Return [x, y] of the center of cell containing provided text 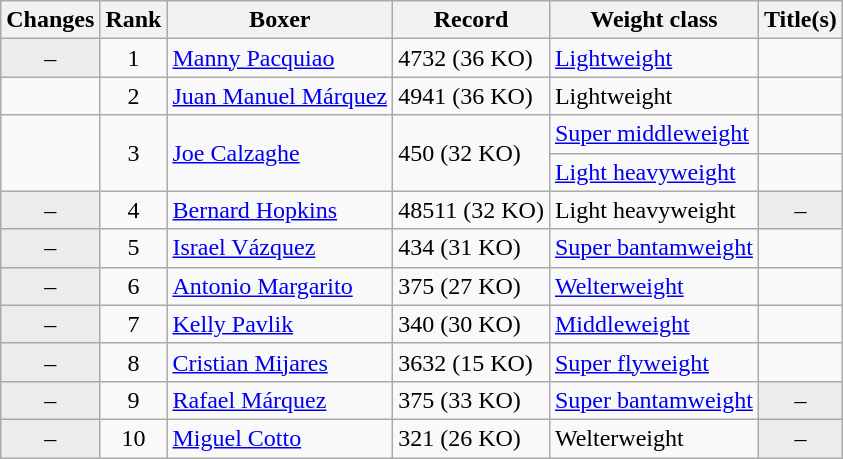
2 [134, 96]
Rank [134, 20]
450 (32 KO) [472, 153]
Joe Calzaghe [280, 153]
4941 (36 KO) [472, 96]
434 (31 KO) [472, 248]
Weight class [654, 20]
Miguel Cotto [280, 438]
Rafael Márquez [280, 400]
Boxer [280, 20]
10 [134, 438]
Title(s) [800, 20]
375 (27 KO) [472, 286]
8 [134, 362]
3 [134, 153]
Changes [50, 20]
Bernard Hopkins [280, 210]
4732 (36 KO) [472, 58]
1 [134, 58]
9 [134, 400]
48511 (32 KO) [472, 210]
3632 (15 KO) [472, 362]
321 (26 KO) [472, 438]
7 [134, 324]
340 (30 KO) [472, 324]
Manny Pacquiao [280, 58]
Cristian Mijares [280, 362]
5 [134, 248]
6 [134, 286]
Super middleweight [654, 134]
4 [134, 210]
Israel Vázquez [280, 248]
Middleweight [654, 324]
Antonio Margarito [280, 286]
Record [472, 20]
Juan Manuel Márquez [280, 96]
Super flyweight [654, 362]
375 (33 KO) [472, 400]
Kelly Pavlik [280, 324]
